Extract the (x, y) coordinate from the center of the cell holding the provided text.  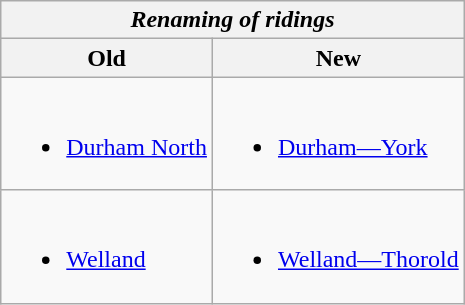
New (338, 58)
Old (107, 58)
Durham North (107, 134)
Durham—York (338, 134)
Renaming of ridings (232, 20)
Welland (107, 246)
Welland—Thorold (338, 246)
